For the text-containing cell, return its midpoint in [x, y] coordinate format. 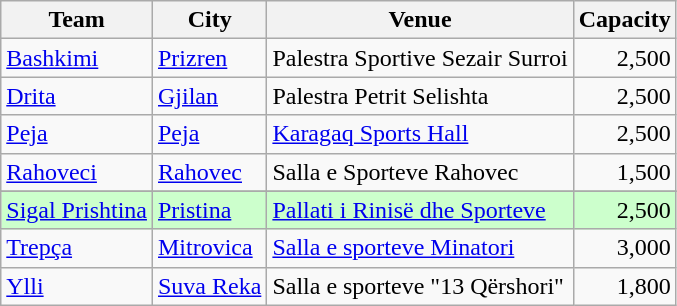
Ylli [77, 286]
Trepça [77, 248]
Salla e Sporteve Rahovec [420, 172]
Salla e sporteve Minatori [420, 248]
Pristina [209, 210]
Rahovec [209, 172]
Gjilan [209, 96]
Team [77, 20]
1,500 [624, 172]
Sigal Prishtina [77, 210]
Palestra Petrit Selishta [420, 96]
1,800 [624, 286]
Venue [420, 20]
Mitrovica [209, 248]
City [209, 20]
Pallati i Rinisë dhe Sporteve [420, 210]
3,000 [624, 248]
Drita [77, 96]
Bashkimi [77, 58]
Karagaq Sports Hall [420, 134]
Salla e sporteve "13 Qërshori" [420, 286]
Rahoveci [77, 172]
Prizren [209, 58]
Suva Reka [209, 286]
Palestra Sportive Sezair Surroi [420, 58]
Capacity [624, 20]
